Identify which cell holds the provided text, then report its [x, y] central coordinate. 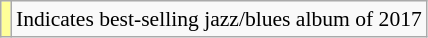
Indicates best-selling jazz/blues album of 2017 [219, 19]
